Return the [X, Y] coordinate for the center point of the cell that contains the specified text.  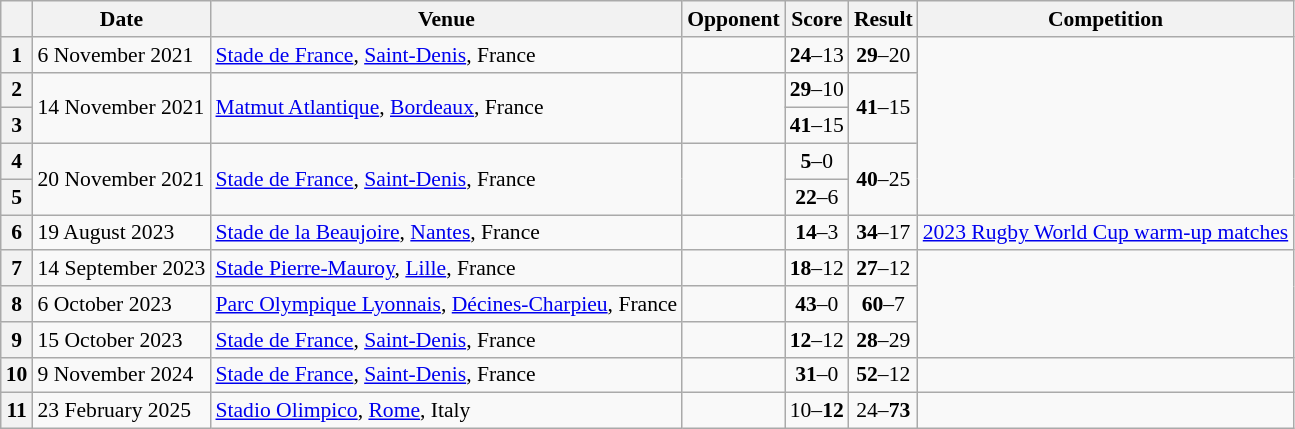
5 [17, 197]
6 November 2021 [121, 55]
Parc Olympique Lyonnais, Décines-Charpieu, France [446, 304]
5–0 [817, 162]
Opponent [734, 19]
19 August 2023 [121, 233]
Date [121, 19]
43–0 [817, 304]
28–29 [884, 340]
2 [17, 90]
7 [17, 269]
Stade de la Beaujoire, Nantes, France [446, 233]
12–12 [817, 340]
1 [17, 55]
23 February 2025 [121, 411]
31–0 [817, 375]
18–12 [817, 269]
29–10 [817, 90]
27–12 [884, 269]
Venue [446, 19]
10–12 [817, 411]
34–17 [884, 233]
2023 Rugby World Cup warm-up matches [1106, 233]
Score [817, 19]
9 November 2024 [121, 375]
Competition [1106, 19]
14–3 [817, 233]
52–12 [884, 375]
Stadio Olimpico, Rome, Italy [446, 411]
8 [17, 304]
22–6 [817, 197]
24–13 [817, 55]
6 October 2023 [121, 304]
Matmut Atlantique, Bordeaux, France [446, 108]
24–73 [884, 411]
20 November 2021 [121, 180]
14 September 2023 [121, 269]
40–25 [884, 180]
60–7 [884, 304]
9 [17, 340]
14 November 2021 [121, 108]
10 [17, 375]
15 October 2023 [121, 340]
3 [17, 126]
Result [884, 19]
29–20 [884, 55]
4 [17, 162]
6 [17, 233]
11 [17, 411]
Stade Pierre-Mauroy, Lille, France [446, 269]
